Return [x, y] of the center of cell containing provided text 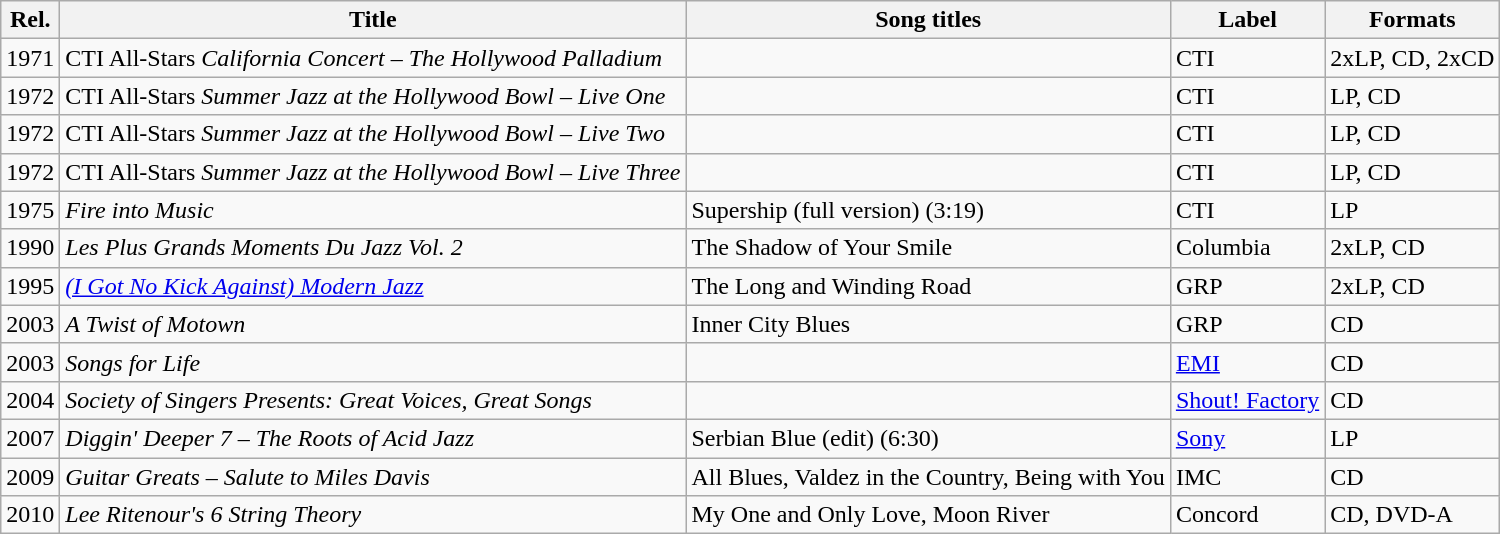
IMC [1247, 477]
Guitar Greats – Salute to Miles Davis [373, 477]
Diggin' Deeper 7 – The Roots of Acid Jazz [373, 438]
(I Got No Kick Against) Modern Jazz [373, 286]
All Blues, Valdez in the Country, Being with You [928, 477]
The Shadow of Your Smile [928, 248]
Serbian Blue (edit) (6:30) [928, 438]
Lee Ritenour's 6 String Theory [373, 515]
Label [1247, 20]
EMI [1247, 362]
CD, DVD-A [1412, 515]
Les Plus Grands Moments Du Jazz Vol. 2 [373, 248]
Formats [1412, 20]
Fire into Music [373, 210]
Inner City Blues [928, 324]
1995 [30, 286]
The Long and Winding Road [928, 286]
Sony [1247, 438]
2010 [30, 515]
Supership (full version) (3:19) [928, 210]
My One and Only Love, Moon River [928, 515]
2xLP, CD, 2xCD [1412, 58]
Song titles [928, 20]
2007 [30, 438]
Songs for Life [373, 362]
Columbia [1247, 248]
1971 [30, 58]
2009 [30, 477]
A Twist of Motown [373, 324]
1990 [30, 248]
Society of Singers Presents: Great Voices, Great Songs [373, 400]
CTI All-Stars California Concert – The Hollywood Palladium [373, 58]
2004 [30, 400]
1975 [30, 210]
Shout! Factory [1247, 400]
Rel. [30, 20]
CTI All-Stars Summer Jazz at the Hollywood Bowl – Live Two [373, 134]
CTI All-Stars Summer Jazz at the Hollywood Bowl – Live Three [373, 172]
Concord [1247, 515]
Title [373, 20]
CTI All-Stars Summer Jazz at the Hollywood Bowl – Live One [373, 96]
